From the cell containing the given text, extract its center point as (x, y) coordinate. 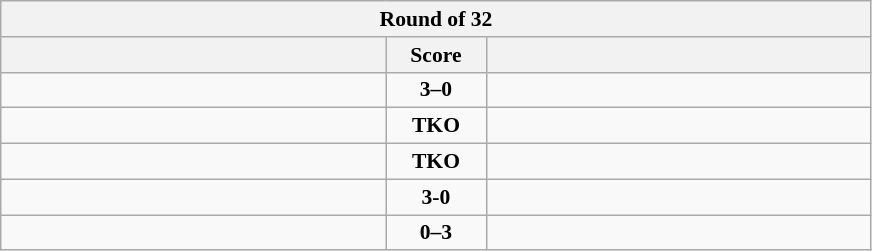
3-0 (436, 197)
0–3 (436, 233)
Round of 32 (436, 19)
3–0 (436, 90)
Score (436, 55)
